Find where the given text appears and provide that cell's center as (x, y) coordinate. 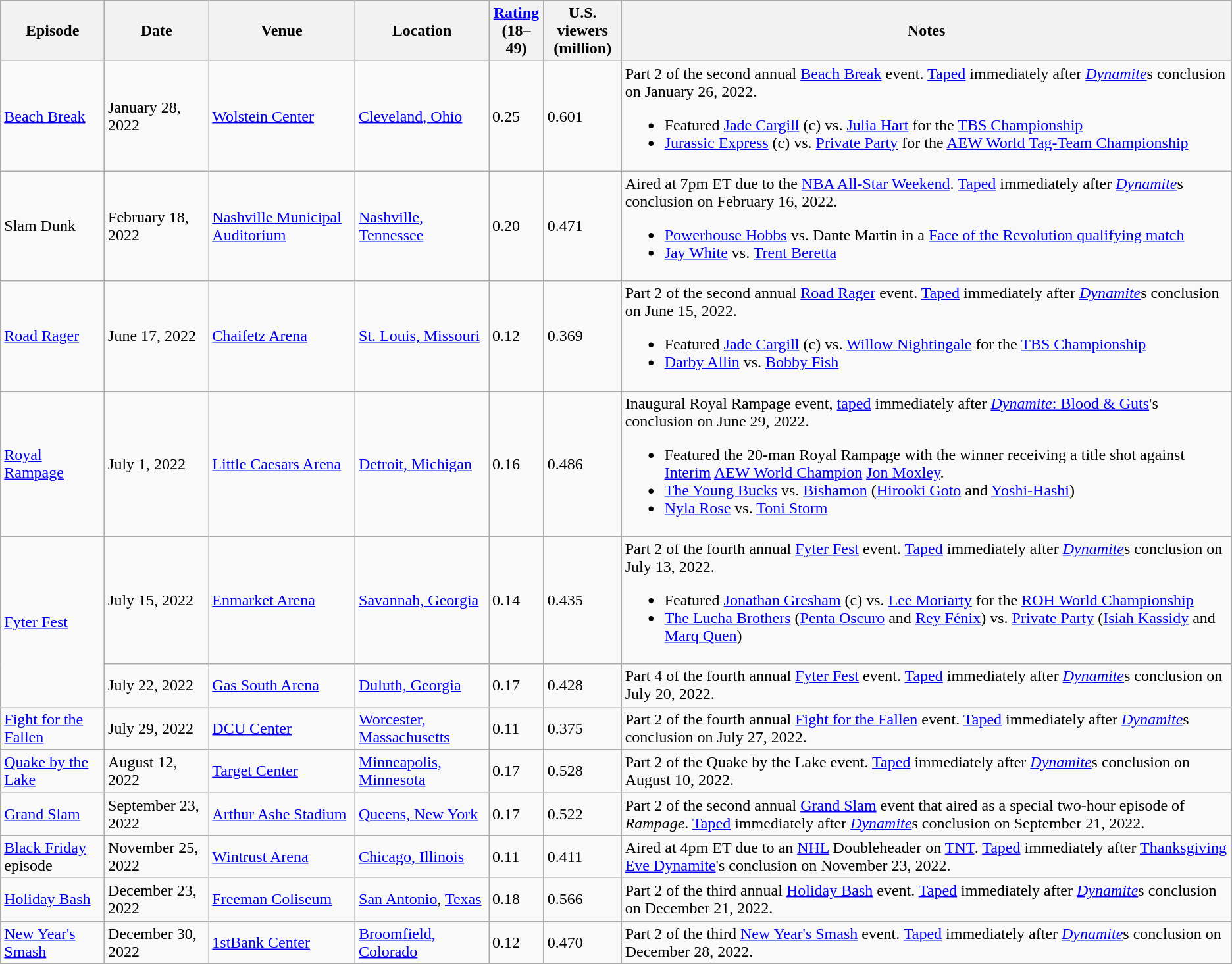
Part 2 of the third New Year's Smash event. Taped immediately after Dynamites conclusion on December 28, 2022. (927, 942)
Venue (282, 31)
July 1, 2022 (157, 463)
0.486 (582, 463)
Gas South Arena (282, 686)
Wintrust Arena (282, 857)
Nashville, Tennessee (423, 226)
0.369 (582, 336)
July 29, 2022 (157, 728)
Duluth, Georgia (423, 686)
September 23, 2022 (157, 813)
Target Center (282, 771)
0.375 (582, 728)
Beach Break (53, 116)
Date (157, 31)
Detroit, Michigan (423, 463)
Queens, New York (423, 813)
November 25, 2022 (157, 857)
0.522 (582, 813)
Chaifetz Arena (282, 336)
Slam Dunk (53, 226)
Part 2 of the third annual Holiday Bash event. Taped immediately after Dynamites conclusion on December 21, 2022. (927, 899)
Episode (53, 31)
Wolstein Center (282, 116)
Fight for the Fallen (53, 728)
0.471 (582, 226)
Enmarket Arena (282, 600)
New Year's Smash (53, 942)
Rating(18–49) (517, 31)
St. Louis, Missouri (423, 336)
Royal Rampage (53, 463)
0.601 (582, 116)
1stBank Center (282, 942)
Grand Slam (53, 813)
August 12, 2022 (157, 771)
0.411 (582, 857)
Chicago, Illinois (423, 857)
June 17, 2022 (157, 336)
Location (423, 31)
San Antonio, Texas (423, 899)
July 15, 2022 (157, 600)
Savannah, Georgia (423, 600)
Arthur Ashe Stadium (282, 813)
Part 2 of the fourth annual Fight for the Fallen event. Taped immediately after Dynamites conclusion on July 27, 2022. (927, 728)
Freeman Coliseum (282, 899)
U.S. viewers(million) (582, 31)
0.20 (517, 226)
0.428 (582, 686)
Part 4 of the fourth annual Fyter Fest event. Taped immediately after Dynamites conclusion on July 20, 2022. (927, 686)
0.18 (517, 899)
Quake by the Lake (53, 771)
0.16 (517, 463)
Broomfield, Colorado (423, 942)
December 23, 2022 (157, 899)
Little Caesars Arena (282, 463)
0.14 (517, 600)
Aired at 4pm ET due to an NHL Doubleheader on TNT. Taped immediately after Thanksgiving Eve Dynamite's conclusion on November 23, 2022. (927, 857)
February 18, 2022 (157, 226)
Notes (927, 31)
Road Rager (53, 336)
0.25 (517, 116)
Fyter Fest (53, 621)
Black Friday episode (53, 857)
January 28, 2022 (157, 116)
Part 2 of the Quake by the Lake event. Taped immediately after Dynamites conclusion on August 10, 2022. (927, 771)
Nashville Municipal Auditorium (282, 226)
0.435 (582, 600)
December 30, 2022 (157, 942)
Holiday Bash (53, 899)
Cleveland, Ohio (423, 116)
DCU Center (282, 728)
Worcester, Massachusetts (423, 728)
0.566 (582, 899)
0.470 (582, 942)
July 22, 2022 (157, 686)
Minneapolis, Minnesota (423, 771)
0.528 (582, 771)
